Output the (x, y) coordinate of the center of the cell containing the given text.  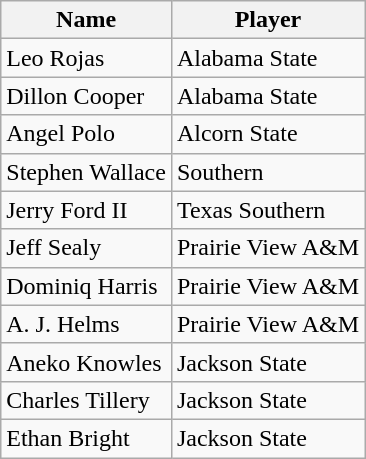
Dominiq Harris (86, 286)
Stephen Wallace (86, 172)
Aneko Knowles (86, 362)
Angel Polo (86, 134)
Ethan Bright (86, 438)
Southern (268, 172)
Alcorn State (268, 134)
Jerry Ford II (86, 210)
Dillon Cooper (86, 96)
A. J. Helms (86, 324)
Charles Tillery (86, 400)
Leo Rojas (86, 58)
Texas Southern (268, 210)
Jeff Sealy (86, 248)
Player (268, 20)
Name (86, 20)
